Output the [X, Y] coordinate of the center of the cell containing the given text.  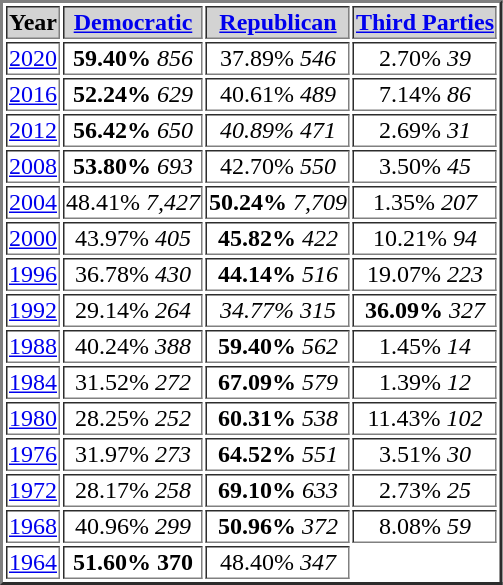
48.41% 7,427 [133, 202]
1992 [33, 310]
37.89% 546 [278, 58]
48.40% 347 [278, 562]
1976 [33, 454]
36.09% 327 [425, 310]
44.14% 516 [278, 274]
64.52% 551 [278, 454]
42.70% 550 [278, 166]
Democratic [133, 22]
43.97% 405 [133, 238]
1984 [33, 382]
2020 [33, 58]
60.31% 538 [278, 418]
2.73% 25 [425, 490]
1.39% 12 [425, 382]
31.97% 273 [133, 454]
2.69% 31 [425, 130]
7.14% 86 [425, 94]
1.45% 14 [425, 346]
1980 [33, 418]
1.35% 207 [425, 202]
1996 [33, 274]
50.96% 372 [278, 526]
2.70% 39 [425, 58]
28.25% 252 [133, 418]
69.10% 633 [278, 490]
34.77% 315 [278, 310]
59.40% 562 [278, 346]
1964 [33, 562]
3.51% 30 [425, 454]
31.52% 272 [133, 382]
40.61% 489 [278, 94]
51.60% 370 [133, 562]
11.43% 102 [425, 418]
Year [33, 22]
8.08% 59 [425, 526]
2016 [33, 94]
40.96% 299 [133, 526]
10.21% 94 [425, 238]
29.14% 264 [133, 310]
56.42% 650 [133, 130]
67.09% 579 [278, 382]
59.40% 856 [133, 58]
28.17% 258 [133, 490]
1972 [33, 490]
45.82% 422 [278, 238]
2012 [33, 130]
36.78% 430 [133, 274]
40.89% 471 [278, 130]
1968 [33, 526]
2000 [33, 238]
53.80% 693 [133, 166]
40.24% 388 [133, 346]
2004 [33, 202]
Republican [278, 22]
1988 [33, 346]
50.24% 7,709 [278, 202]
2008 [33, 166]
3.50% 45 [425, 166]
Third Parties [425, 22]
52.24% 629 [133, 94]
19.07% 223 [425, 274]
